Scan for the cell matching the given text and deliver its (X, Y) coordinate at center. 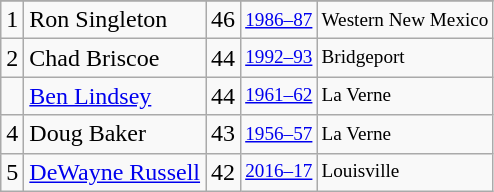
Chad Briscoe (115, 58)
43 (224, 134)
Doug Baker (115, 134)
4 (12, 134)
42 (224, 172)
1 (12, 20)
Ron Singleton (115, 20)
1986–87 (279, 20)
1956–57 (279, 134)
5 (12, 172)
Ben Lindsey (115, 96)
Bridgeport (405, 58)
2 (12, 58)
DeWayne Russell (115, 172)
2016–17 (279, 172)
Louisville (405, 172)
46 (224, 20)
1961–62 (279, 96)
Western New Mexico (405, 20)
1992–93 (279, 58)
